Locate the cell with the specified text and output its (X, Y) center coordinate. 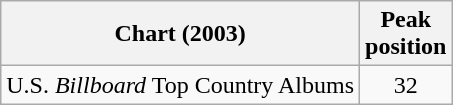
Chart (2003) (180, 34)
Peakposition (406, 34)
32 (406, 85)
U.S. Billboard Top Country Albums (180, 85)
